Output the (x, y) coordinate of the center of the cell containing the given text.  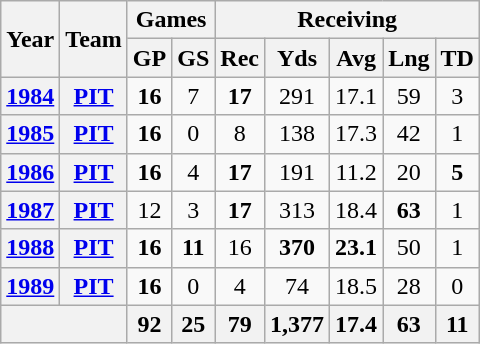
5 (457, 172)
191 (298, 172)
TD (457, 58)
1989 (30, 286)
370 (298, 248)
313 (298, 210)
17.3 (356, 134)
11.2 (356, 172)
Lng (409, 58)
23.1 (356, 248)
50 (409, 248)
Games (170, 20)
25 (194, 324)
138 (298, 134)
79 (240, 324)
Yds (298, 58)
1986 (30, 172)
28 (409, 286)
1987 (30, 210)
1,377 (298, 324)
Team (94, 39)
7 (194, 96)
GP (149, 58)
42 (409, 134)
291 (298, 96)
1985 (30, 134)
18.4 (356, 210)
Receiving (348, 20)
1988 (30, 248)
74 (298, 286)
17.1 (356, 96)
Avg (356, 58)
Year (30, 39)
17.4 (356, 324)
1984 (30, 96)
20 (409, 172)
Rec (240, 58)
12 (149, 210)
18.5 (356, 286)
8 (240, 134)
59 (409, 96)
GS (194, 58)
92 (149, 324)
